Detect which cell encompasses the target text, then output its (X, Y) center coordinate. 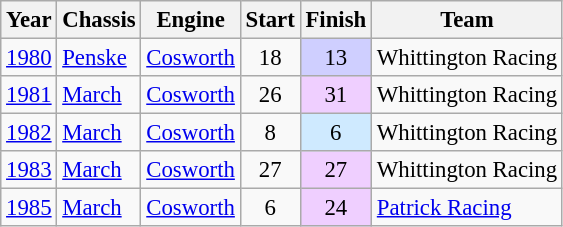
1985 (29, 208)
13 (336, 58)
24 (336, 208)
Start (270, 20)
1980 (29, 58)
1982 (29, 133)
Finish (336, 20)
8 (270, 133)
18 (270, 58)
Penske (99, 58)
Team (468, 20)
1981 (29, 95)
Engine (190, 20)
Patrick Racing (468, 208)
Year (29, 20)
1983 (29, 170)
31 (336, 95)
Chassis (99, 20)
26 (270, 95)
